Return the (X, Y) coordinate for the center point of the cell that contains the specified text.  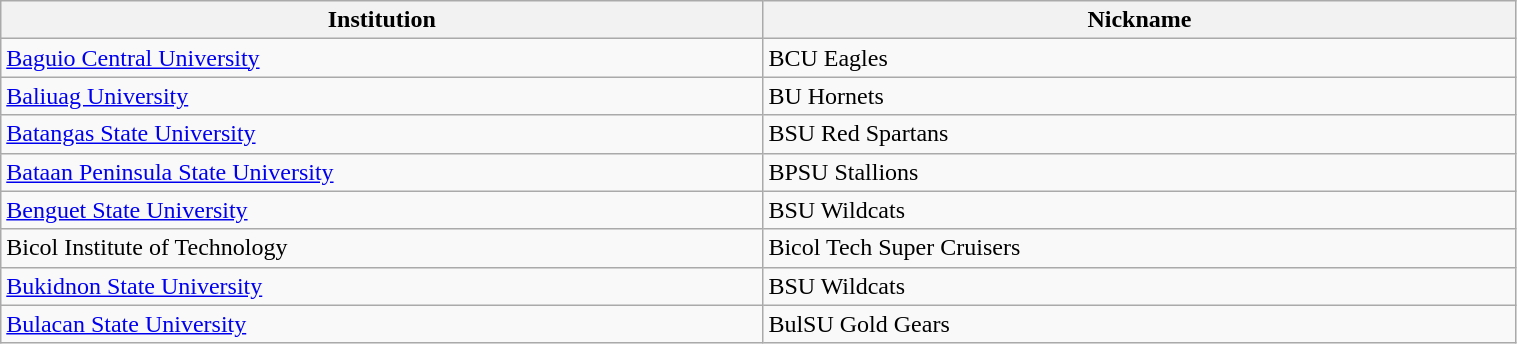
Bicol Institute of Technology (382, 248)
BU Hornets (1140, 96)
BCU Eagles (1140, 58)
Bataan Peninsula State University (382, 172)
BSU Red Spartans (1140, 134)
Bulacan State University (382, 324)
Baguio Central University (382, 58)
Baliuag University (382, 96)
BPSU Stallions (1140, 172)
Nickname (1140, 20)
Institution (382, 20)
Batangas State University (382, 134)
Bukidnon State University (382, 286)
Bicol Tech Super Cruisers (1140, 248)
BulSU Gold Gears (1140, 324)
Benguet State University (382, 210)
